Return the [x, y] coordinate for the center point of the cell that contains the specified text.  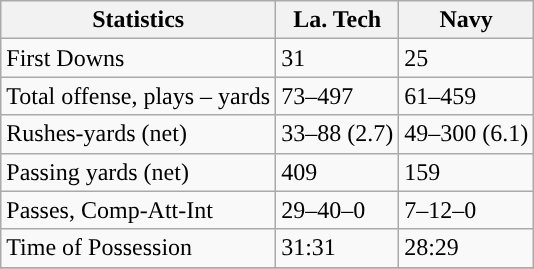
73–497 [338, 96]
Rushes-yards (net) [138, 134]
La. Tech [338, 20]
33–88 (2.7) [338, 134]
49–300 (6.1) [466, 134]
Time of Possession [138, 248]
Total offense, plays – yards [138, 96]
31 [338, 58]
Passing yards (net) [138, 172]
61–459 [466, 96]
28:29 [466, 248]
Passes, Comp-Att-Int [138, 210]
Statistics [138, 20]
31:31 [338, 248]
Navy [466, 20]
First Downs [138, 58]
29–40–0 [338, 210]
159 [466, 172]
25 [466, 58]
7–12–0 [466, 210]
409 [338, 172]
